Search for the cell housing the specified text and yield its [X, Y] center coordinate. 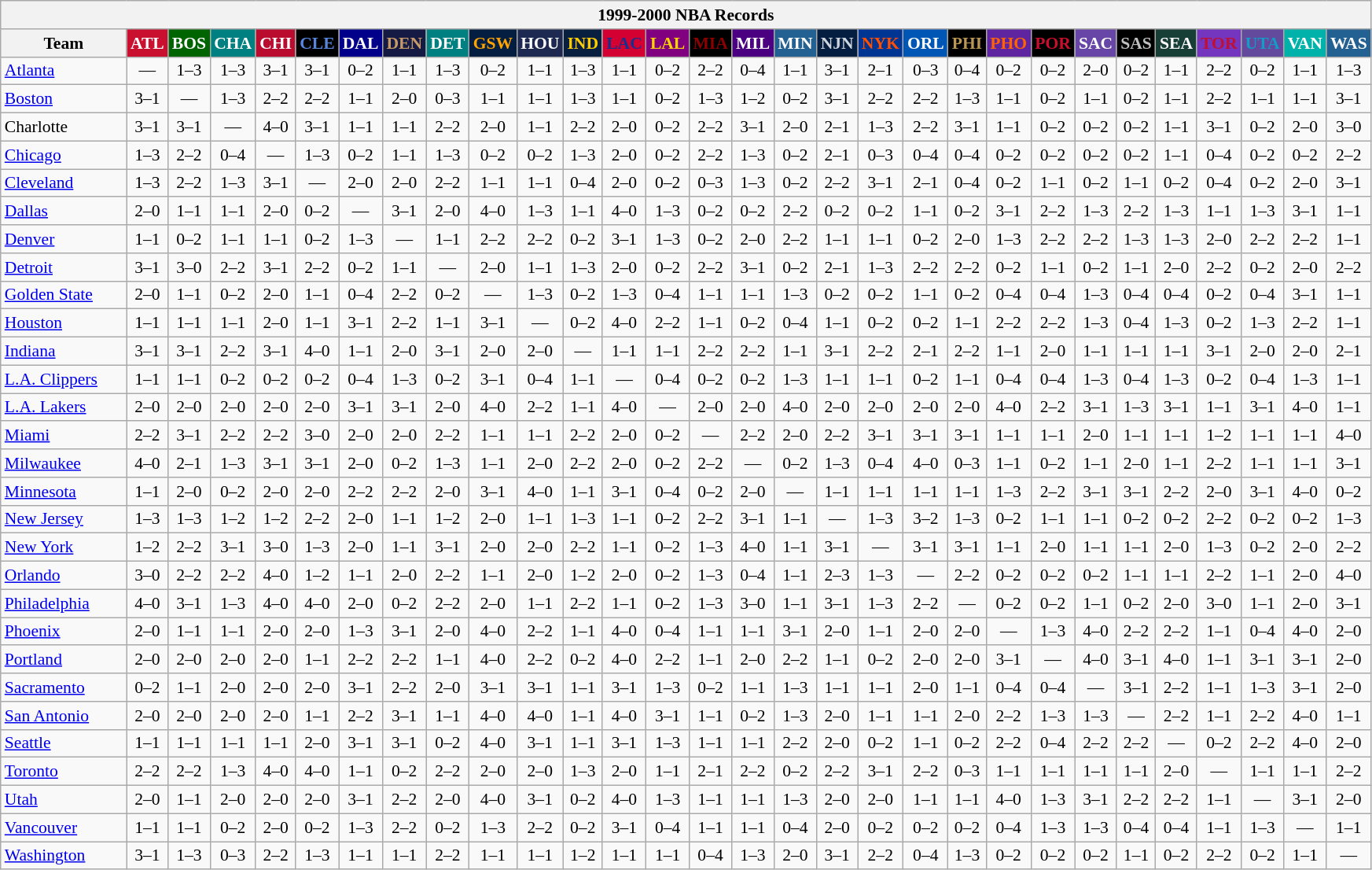
CHA [233, 43]
Team [64, 43]
San Antonio [64, 716]
Philadelphia [64, 603]
Indiana [64, 352]
New Jersey [64, 519]
HOU [539, 43]
MIL [753, 43]
WAS [1349, 43]
DEN [404, 43]
NYK [881, 43]
LAL [668, 43]
Orlando [64, 576]
BOS [189, 43]
Charlotte [64, 127]
SEA [1176, 43]
MIN [795, 43]
POR [1053, 43]
DAL [361, 43]
Houston [64, 323]
PHO [1008, 43]
New York [64, 547]
3–2 [926, 519]
MIA [710, 43]
Seattle [64, 743]
Portland [64, 660]
TOR [1219, 43]
DET [448, 43]
ORL [926, 43]
Chicago [64, 155]
Toronto [64, 772]
L.A. Lakers [64, 407]
ATL [148, 43]
SAC [1096, 43]
IND [583, 43]
SAS [1136, 43]
Atlanta [64, 71]
LAC [624, 43]
Phoenix [64, 632]
NJN [837, 43]
CHI [275, 43]
L.A. Clippers [64, 379]
Miami [64, 436]
Boston [64, 99]
Golden State [64, 295]
Washington [64, 856]
Utah [64, 800]
Dallas [64, 212]
UTA [1263, 43]
PHI [967, 43]
Minnesota [64, 492]
GSW [494, 43]
Detroit [64, 267]
Cleveland [64, 183]
Denver [64, 239]
Milwaukee [64, 463]
2–3 [837, 576]
Vancouver [64, 828]
VAN [1305, 43]
1999-2000 NBA Records [686, 15]
CLE [318, 43]
Sacramento [64, 688]
